Return the (X, Y) coordinate for the center point of the cell that contains the specified text.  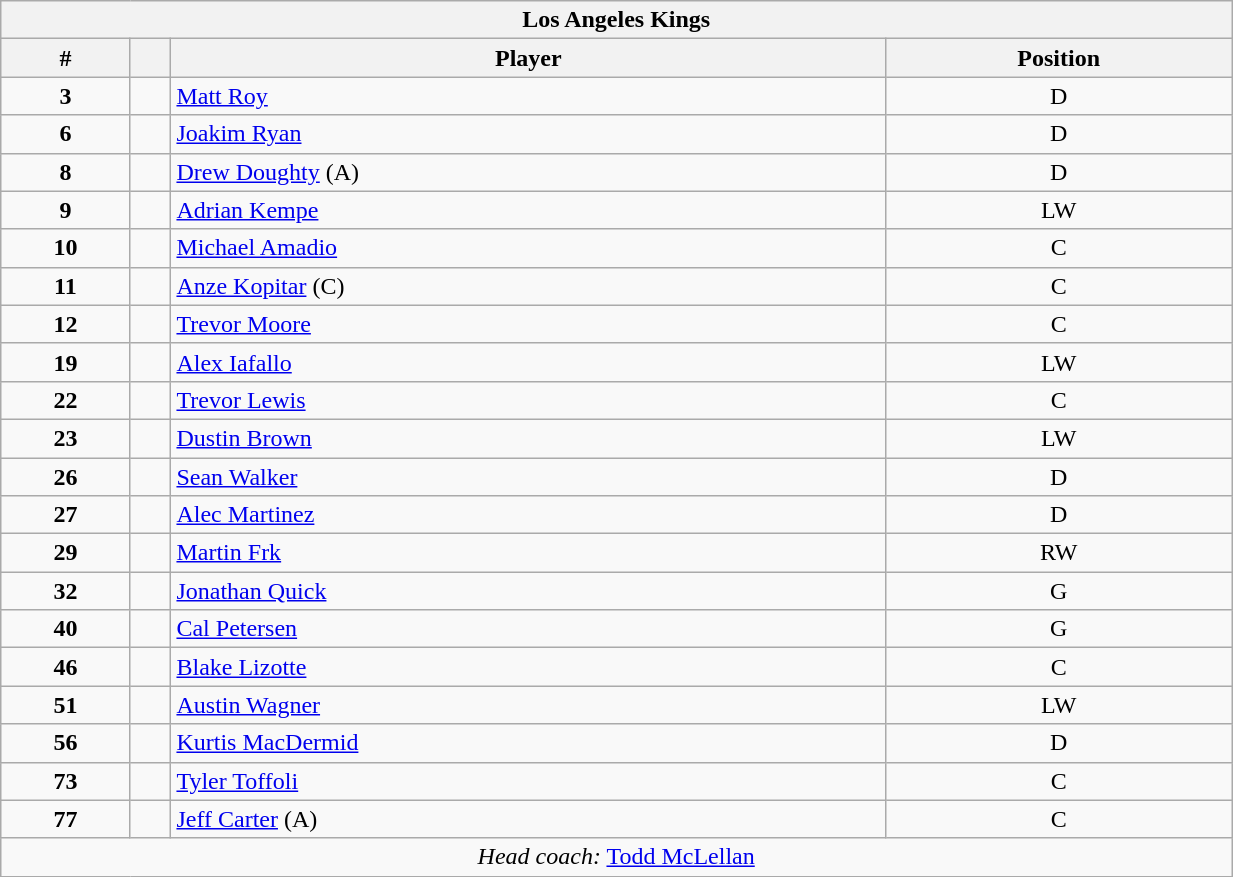
40 (66, 629)
3 (66, 96)
Jeff Carter (A) (528, 819)
26 (66, 477)
19 (66, 362)
11 (66, 286)
Adrian Kempe (528, 210)
73 (66, 781)
Tyler Toffoli (528, 781)
77 (66, 819)
Blake Lizotte (528, 667)
Cal Petersen (528, 629)
Sean Walker (528, 477)
32 (66, 591)
10 (66, 248)
Position (1059, 58)
6 (66, 134)
Drew Doughty (A) (528, 172)
51 (66, 705)
Player (528, 58)
Joakim Ryan (528, 134)
29 (66, 553)
27 (66, 515)
12 (66, 324)
8 (66, 172)
56 (66, 743)
Anze Kopitar (C) (528, 286)
Jonathan Quick (528, 591)
Alex Iafallo (528, 362)
Michael Amadio (528, 248)
Matt Roy (528, 96)
Austin Wagner (528, 705)
Head coach: Todd McLellan (616, 857)
Alec Martinez (528, 515)
Dustin Brown (528, 438)
RW (1059, 553)
Martin Frk (528, 553)
23 (66, 438)
Los Angeles Kings (616, 20)
Trevor Moore (528, 324)
22 (66, 400)
# (66, 58)
9 (66, 210)
Kurtis MacDermid (528, 743)
Trevor Lewis (528, 400)
46 (66, 667)
